Find where the given text appears and provide that cell's center as (X, Y) coordinate. 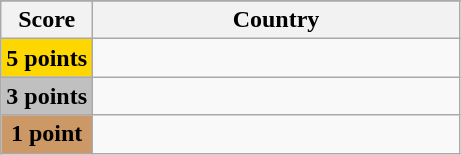
Score (47, 20)
1 point (47, 134)
Country (276, 20)
3 points (47, 96)
5 points (47, 58)
